Detect which cell encompasses the target text, then output its [x, y] center coordinate. 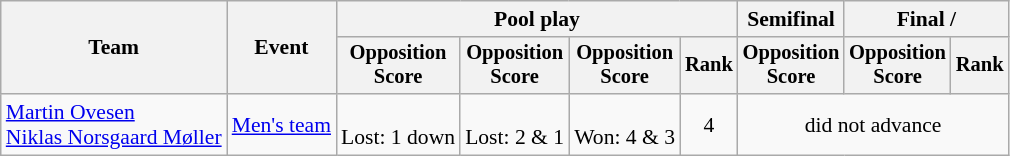
Final / [926, 19]
Event [282, 48]
Men's team [282, 124]
Pool play [537, 19]
did not advance [874, 124]
Semifinal [792, 19]
Martin OvesenNiklas Norsgaard Møller [114, 124]
Won: 4 & 3 [624, 124]
Lost: 2 & 1 [514, 124]
Team [114, 48]
Lost: 1 down [398, 124]
4 [709, 124]
